From the cell containing the given text, extract its center point as (X, Y) coordinate. 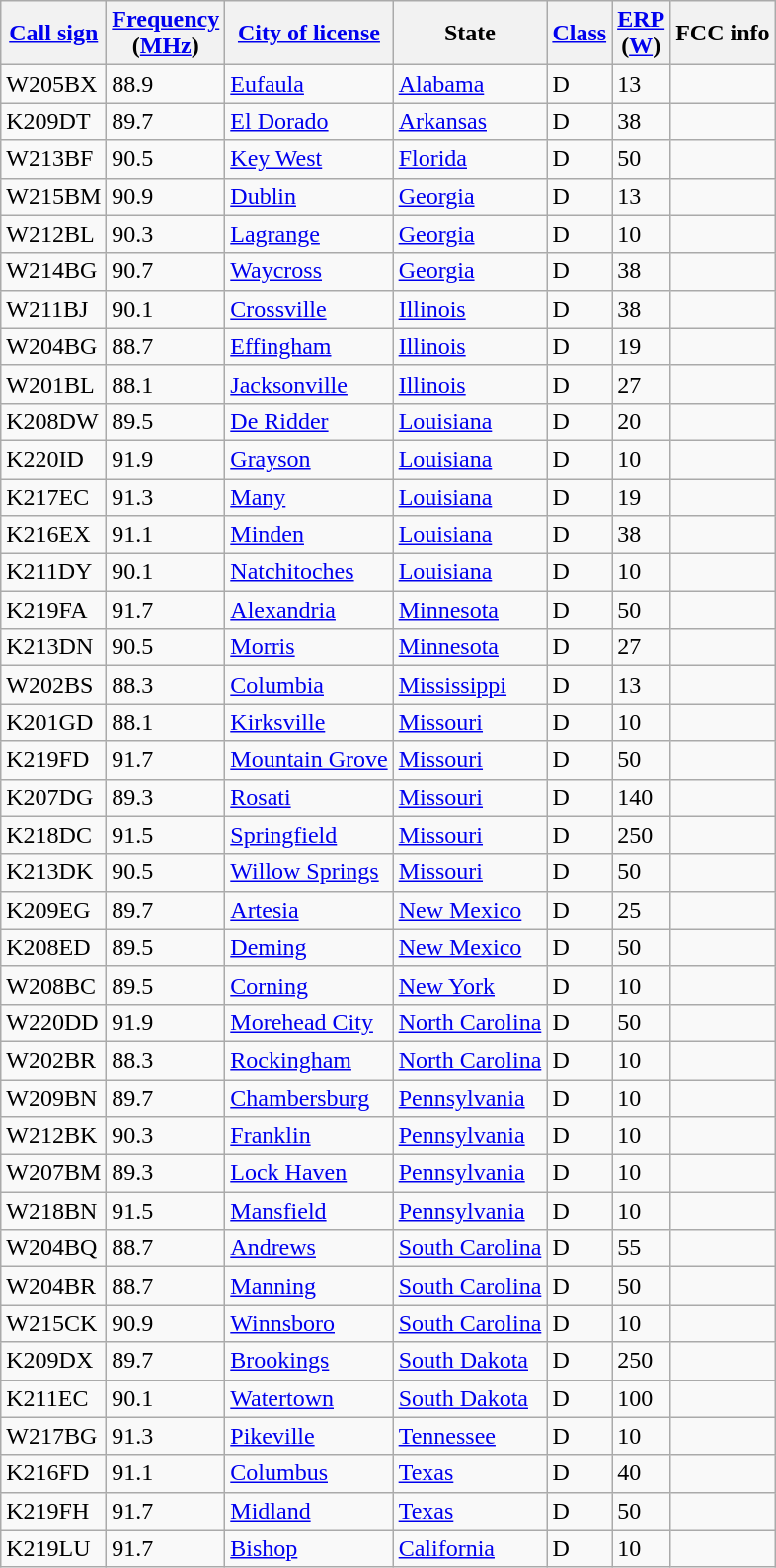
K213DK (53, 872)
20 (642, 421)
K201GD (53, 722)
Waycross (309, 271)
25 (642, 910)
K216FD (53, 1473)
W212BL (53, 234)
W220DD (53, 1022)
90.7 (166, 271)
W215BM (53, 196)
W204BG (53, 346)
Manning (309, 1286)
55 (642, 1248)
Frequency(MHz) (166, 34)
K209EG (53, 910)
W215CK (53, 1323)
Morris (309, 647)
K208ED (53, 947)
Columbia (309, 685)
W208BC (53, 985)
Springfield (309, 835)
K216EX (53, 535)
Grayson (309, 459)
W217BG (53, 1436)
W214BG (53, 271)
De Ridder (309, 421)
Rockingham (309, 1060)
40 (642, 1473)
W213BF (53, 159)
W205BX (53, 84)
FCC info (723, 34)
Watertown (309, 1398)
K217EC (53, 496)
Key West (309, 159)
Midland (309, 1511)
K209DT (53, 121)
K218DC (53, 835)
W207BM (53, 1173)
Rosati (309, 797)
W212BK (53, 1136)
Artesia (309, 910)
Minden (309, 535)
K208DW (53, 421)
88.9 (166, 84)
K211EC (53, 1398)
W202BS (53, 685)
Dublin (309, 196)
Jacksonville (309, 384)
Andrews (309, 1248)
ERP(W) (642, 34)
El Dorado (309, 121)
Morehead City (309, 1022)
State (470, 34)
K219FD (53, 760)
140 (642, 797)
K207DG (53, 797)
W204BQ (53, 1248)
W202BR (53, 1060)
W209BN (53, 1098)
Arkansas (470, 121)
Columbus (309, 1473)
K213DN (53, 647)
Bishop (309, 1548)
Lock Haven (309, 1173)
K219FA (53, 610)
Call sign (53, 34)
K219FH (53, 1511)
Mansfield (309, 1211)
Eufaula (309, 84)
K220ID (53, 459)
Class (580, 34)
Natchitoches (309, 572)
Winnsboro (309, 1323)
Brookings (309, 1361)
Alabama (470, 84)
City of license (309, 34)
Crossville (309, 309)
Many (309, 496)
Alexandria (309, 610)
Lagrange (309, 234)
Mountain Grove (309, 760)
Deming (309, 947)
100 (642, 1398)
Franklin (309, 1136)
W201BL (53, 384)
Effingham (309, 346)
K209DX (53, 1361)
Chambersburg (309, 1098)
W204BR (53, 1286)
Tennessee (470, 1436)
New York (470, 985)
Florida (470, 159)
California (470, 1548)
K219LU (53, 1548)
Kirksville (309, 722)
K211DY (53, 572)
Corning (309, 985)
Mississippi (470, 685)
Pikeville (309, 1436)
W218BN (53, 1211)
Willow Springs (309, 872)
W211BJ (53, 309)
